Identify which cell holds the provided text, then report its (x, y) central coordinate. 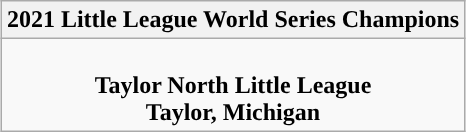
Taylor North Little League Taylor, Michigan (232, 85)
2021 Little League World Series Champions (232, 20)
